Extract the (x, y) coordinate from the center of the cell holding the provided text.  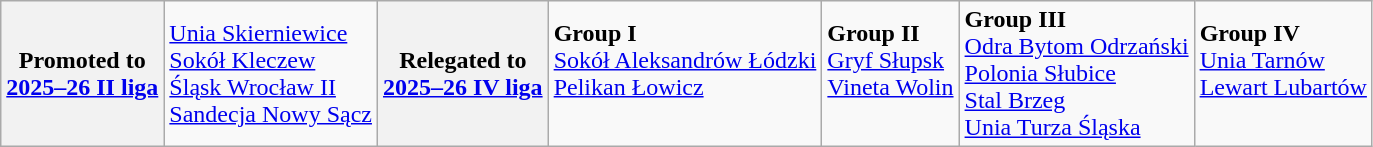
Group IV Unia Tarnów Lewart Lubartów (1283, 74)
Group III Odra Bytom Odrzański Polonia Słubice Stal Brzeg Unia Turza Śląska (1076, 74)
Promoted to2025–26 II liga (82, 74)
Group II Gryf Słupsk Vineta Wolin (890, 74)
Group I Sokół Aleksandrów Łódzki Pelikan Łowicz (685, 74)
Relegated to2025–26 IV liga (462, 74)
Unia Skierniewice Sokół Kleczew Śląsk Wrocław II Sandecja Nowy Sącz (271, 74)
